Find where the given text appears and provide that cell's center as (x, y) coordinate. 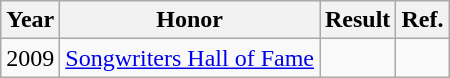
Songwriters Hall of Fame (190, 58)
Ref. (422, 20)
Year (30, 20)
Result (358, 20)
2009 (30, 58)
Honor (190, 20)
